Output the (X, Y) coordinate of the center of the cell containing the given text.  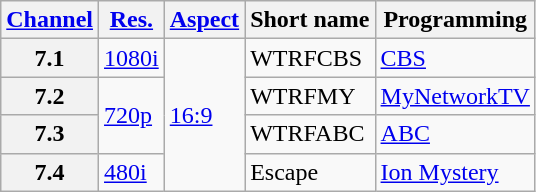
Channel (50, 20)
7.4 (50, 172)
WTRFABC (310, 134)
Short name (310, 20)
16:9 (204, 115)
7.1 (50, 58)
Res. (132, 20)
7.2 (50, 96)
7.3 (50, 134)
Ion Mystery (455, 172)
Escape (310, 172)
Programming (455, 20)
MyNetworkTV (455, 96)
CBS (455, 58)
480i (132, 172)
ABC (455, 134)
1080i (132, 58)
WTRFCBS (310, 58)
Aspect (204, 20)
720p (132, 115)
WTRFMY (310, 96)
